Identify which cell holds the provided text, then report its (x, y) central coordinate. 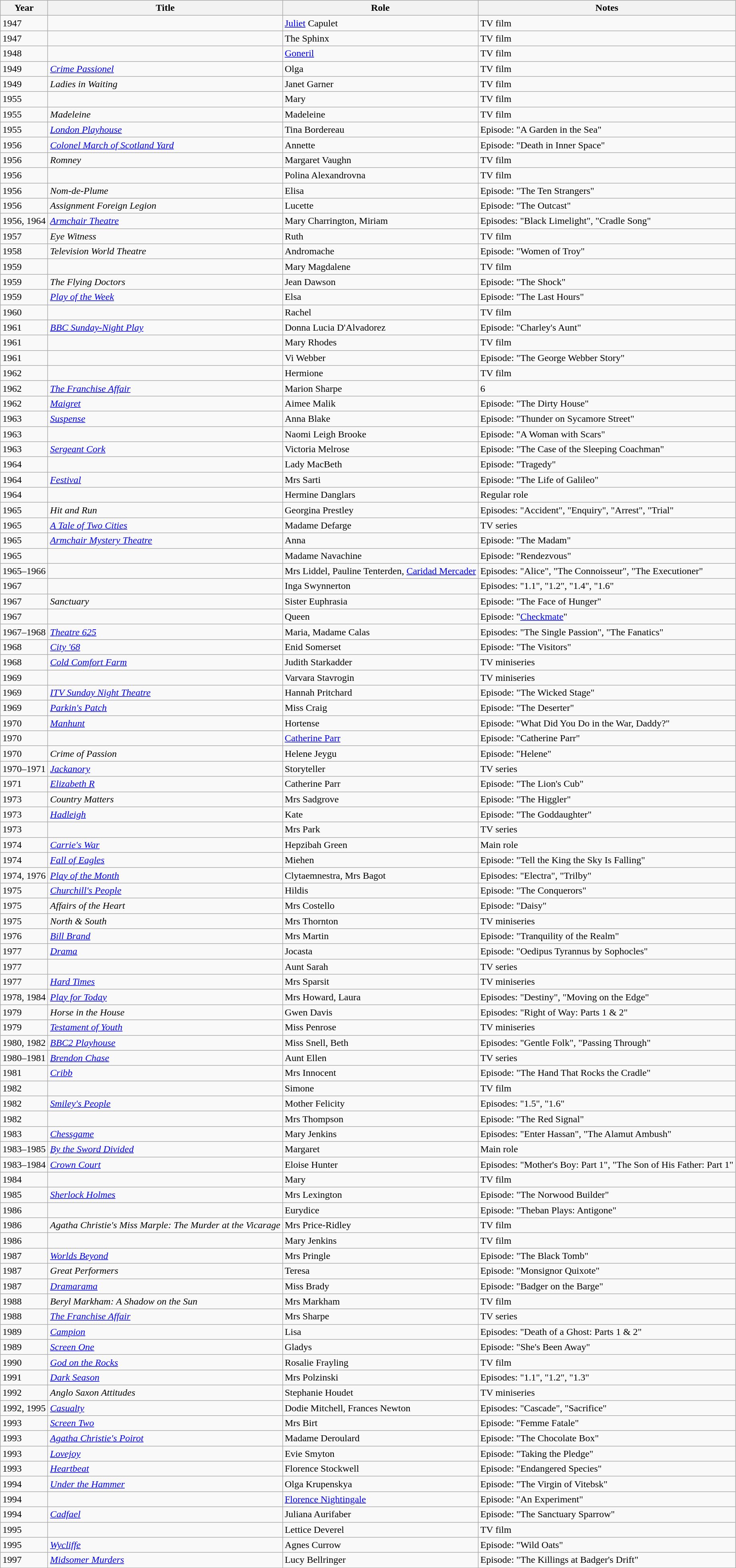
Mrs Polzinski (381, 1377)
Jocasta (381, 952)
Polina Alexandrovna (381, 175)
BBC2 Playhouse (166, 1043)
Anna (381, 541)
Vi Webber (381, 358)
Kate (381, 814)
Armchair Theatre (166, 221)
Episode: "A Garden in the Sea" (607, 130)
Episode: "Tranquility of the Realm" (607, 936)
Madame Navachine (381, 556)
Agnes Currow (381, 1545)
Mrs Howard, Laura (381, 997)
Episode: "Taking the Pledge" (607, 1454)
ITV Sunday Night Theatre (166, 693)
Testament of Youth (166, 1027)
1965–1966 (24, 571)
Smiley's People (166, 1103)
Naomi Leigh Brooke (381, 434)
The Flying Doctors (166, 282)
North & South (166, 921)
Episode: "Death in Inner Space" (607, 145)
Mrs Birt (381, 1423)
Maria, Madame Calas (381, 632)
Episodes: "Cascade", "Sacrifice" (607, 1408)
Hermione (381, 373)
Georgina Prestley (381, 510)
Eurydice (381, 1210)
Episode: "Thunder on Sycamore Street" (607, 419)
Helene Jeygu (381, 754)
Episode: "The Outcast" (607, 206)
Episode: "Tragedy" (607, 465)
Play of the Week (166, 297)
1970–1971 (24, 769)
Mary Magdalene (381, 267)
Lucy Bellringer (381, 1560)
Episodes: "Destiny", "Moving on the Edge" (607, 997)
Margaret (381, 1149)
Gladys (381, 1347)
Horse in the House (166, 1012)
1992 (24, 1392)
Midsomer Murders (166, 1560)
Heartbeat (166, 1469)
Regular role (607, 495)
Episode: "Checkmate" (607, 616)
1960 (24, 312)
1992, 1995 (24, 1408)
Mrs Price-Ridley (381, 1225)
Mrs Park (381, 830)
Simone (381, 1088)
1983–1984 (24, 1165)
Lady MacBeth (381, 465)
Episode: "The Black Tomb" (607, 1256)
Clytaemnestra, Mrs Bagot (381, 875)
Hermine Danglars (381, 495)
BBC Sunday-Night Play (166, 327)
Colonel March of Scotland Yard (166, 145)
Episodes: "1.1", "1.2", "1.3" (607, 1377)
Florence Nightingale (381, 1499)
1990 (24, 1362)
Television World Theatre (166, 251)
Brendon Chase (166, 1058)
Episode: "She's Been Away" (607, 1347)
Rachel (381, 312)
Episode: "Monsignor Quixote" (607, 1271)
Role (381, 8)
Ladies in Waiting (166, 84)
Mrs Innocent (381, 1073)
Victoria Melrose (381, 449)
London Playhouse (166, 130)
Enid Somerset (381, 647)
Elsa (381, 297)
Janet Garner (381, 84)
Rosalie Frayling (381, 1362)
Goneril (381, 54)
Romney (166, 160)
Episode: "The Last Hours" (607, 297)
Donna Lucia D'Alvadorez (381, 327)
Mrs Lexington (381, 1195)
Episodes: "1.5", "1.6" (607, 1103)
Sergeant Cork (166, 449)
Episodes: "Alice", "The Connoisseur", "The Executioner" (607, 571)
Casualty (166, 1408)
Episode: "Wild Oats" (607, 1545)
Assignment Foreign Legion (166, 206)
Episode: "The Sanctuary Sparrow" (607, 1514)
Juliet Capulet (381, 23)
Episodes: "The Single Passion", "The Fanatics" (607, 632)
Festival (166, 480)
Maigret (166, 403)
Episode: "Oedipus Tyrannus by Sophocles" (607, 952)
Hildis (381, 890)
The Sphinx (381, 38)
Lisa (381, 1332)
Mary Rhodes (381, 343)
Agatha Christie's Poirot (166, 1438)
Campion (166, 1332)
City '68 (166, 647)
Episode: "The Ten Strangers" (607, 191)
Wycliffe (166, 1545)
1978, 1984 (24, 997)
Madame Defarge (381, 525)
Stephanie Houdet (381, 1392)
Jackanory (166, 769)
Cold Comfort Farm (166, 662)
Cribb (166, 1073)
Mrs Sparsit (381, 982)
1983 (24, 1134)
A Tale of Two Cities (166, 525)
Elizabeth R (166, 784)
Episode: "An Experiment" (607, 1499)
Olga (381, 69)
Screen Two (166, 1423)
Episode: "The Goddaughter" (607, 814)
Ruth (381, 236)
Varvara Stavrogin (381, 678)
Episode: "The Deserter" (607, 708)
Sherlock Holmes (166, 1195)
Lucette (381, 206)
Crime Passionel (166, 69)
Episode: "The Case of the Sleeping Coachman" (607, 449)
Year (24, 8)
Episodes: "Black Limelight", "Cradle Song" (607, 221)
1984 (24, 1180)
Hit and Run (166, 510)
Hard Times (166, 982)
Mrs Sadgrove (381, 799)
Storyteller (381, 769)
Hepzibah Green (381, 845)
Eloise Hunter (381, 1165)
Episode: "The Killings at Badger's Drift" (607, 1560)
Churchill's People (166, 890)
Mrs Costello (381, 906)
Sister Euphrasia (381, 601)
Episode: "Charley's Aunt" (607, 327)
Episodes: "1.1", "1.2", "1.4", "1.6" (607, 586)
6 (607, 388)
Episode: "The Norwood Builder" (607, 1195)
Annette (381, 145)
Episode: "A Woman with Scars" (607, 434)
Agatha Christie's Miss Marple: The Murder at the Vicarage (166, 1225)
Episode: "The Chocolate Box" (607, 1438)
Drama (166, 952)
Dodie Mitchell, Frances Newton (381, 1408)
Episode: "The Life of Galileo" (607, 480)
Episodes: "Electra", "Trilby" (607, 875)
Aimee Malik (381, 403)
1983–1985 (24, 1149)
Queen (381, 616)
Mrs Thornton (381, 921)
Aunt Sarah (381, 967)
Aunt Ellen (381, 1058)
Episodes: "Right of Way: Parts 1 & 2" (607, 1012)
Miss Penrose (381, 1027)
Title (166, 8)
Country Matters (166, 799)
Suspense (166, 419)
Miss Brady (381, 1286)
Cadfael (166, 1514)
Hortense (381, 723)
Great Performers (166, 1271)
Episode: "The Lion's Cub" (607, 784)
Marion Sharpe (381, 388)
Andromache (381, 251)
1985 (24, 1195)
Episode: "The Face of Hunger" (607, 601)
Episode: "Endangered Species" (607, 1469)
Episode: "The Hand That Rocks the Cradle" (607, 1073)
Worlds Beyond (166, 1256)
Florence Stockwell (381, 1469)
Dark Season (166, 1377)
1958 (24, 251)
Mrs Sarti (381, 480)
Episode: "The Virgin of Vitebsk" (607, 1484)
Episode: "Helene" (607, 754)
Parkin's Patch (166, 708)
Chessgame (166, 1134)
Nom-de-Plume (166, 191)
Madame Deroulard (381, 1438)
Affairs of the Heart (166, 906)
Episodes: "Enter Hassan", "The Alamut Ambush" (607, 1134)
God on the Rocks (166, 1362)
Eye Witness (166, 236)
Under the Hammer (166, 1484)
Lovejoy (166, 1454)
Episode: "Daisy" (607, 906)
1948 (24, 54)
Manhunt (166, 723)
Episode: "Catherine Parr" (607, 738)
1997 (24, 1560)
Theatre 625 (166, 632)
Episode: "Theban Plays: Antigone" (607, 1210)
Episodes: "Accident", "Enquiry", "Arrest", "Trial" (607, 510)
Mrs Thompson (381, 1119)
Episode: "The Conquerors" (607, 890)
Armchair Mystery Theatre (166, 541)
Episodes: "Death of a Ghost: Parts 1 & 2" (607, 1332)
Hadleigh (166, 814)
Play of the Month (166, 875)
Mother Felicity (381, 1103)
Beryl Markham: A Shadow on the Sun (166, 1301)
Margaret Vaughn (381, 160)
Teresa (381, 1271)
Episode: "The Red Signal" (607, 1119)
Mary Charrington, Miriam (381, 221)
Mrs Liddel, Pauline Tenterden, Caridad Mercader (381, 571)
Inga Swynnerton (381, 586)
1974, 1976 (24, 875)
Jean Dawson (381, 282)
Episode: "Tell the King the Sky Is Falling" (607, 860)
1981 (24, 1073)
Carrie's War (166, 845)
Anna Blake (381, 419)
Tina Bordereau (381, 130)
Episode: "The Visitors" (607, 647)
Episode: "Femme Fatale" (607, 1423)
Episode: "The Shock" (607, 282)
Episode: "What Did You Do in the War, Daddy?" (607, 723)
1976 (24, 936)
By the Sword Divided (166, 1149)
Miss Snell, Beth (381, 1043)
Mrs Markham (381, 1301)
Juliana Aurifaber (381, 1514)
Play for Today (166, 997)
Bill Brand (166, 936)
Episode: "The Madam" (607, 541)
Evie Smyton (381, 1454)
Episodes: "Mother's Boy: Part 1", "The Son of His Father: Part 1" (607, 1165)
1980–1981 (24, 1058)
Episodes: "Gentle Folk", "Passing Through" (607, 1043)
Miss Craig (381, 708)
Fall of Eagles (166, 860)
1957 (24, 236)
1956, 1964 (24, 221)
Crown Court (166, 1165)
Mrs Sharpe (381, 1317)
Episode: "Badger on the Barge" (607, 1286)
Mrs Martin (381, 936)
Gwen Davis (381, 1012)
Lettice Deverel (381, 1530)
Screen One (166, 1347)
Judith Starkadder (381, 662)
Episode: "The Higgler" (607, 799)
Crime of Passion (166, 754)
Dramarama (166, 1286)
1991 (24, 1377)
Mrs Pringle (381, 1256)
Olga Krupenskya (381, 1484)
Episode: "Rendezvous" (607, 556)
Miehen (381, 860)
1967–1968 (24, 632)
1971 (24, 784)
Episode: "The Wicked Stage" (607, 693)
Sanctuary (166, 601)
Hannah Pritchard (381, 693)
Episode: "Women of Troy" (607, 251)
Elisa (381, 191)
Episode: "The Dirty House" (607, 403)
Episode: "The George Webber Story" (607, 358)
Notes (607, 8)
1980, 1982 (24, 1043)
Anglo Saxon Attitudes (166, 1392)
